From the cell containing the given text, extract its center point as (X, Y) coordinate. 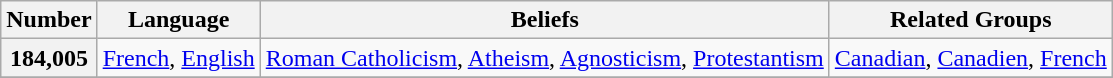
Number (49, 20)
184,005 (49, 58)
French, English (178, 58)
Roman Catholicism, Atheism, Agnosticism, Protestantism (544, 58)
Related Groups (970, 20)
Language (178, 20)
Canadian, Canadien, French (970, 58)
Beliefs (544, 20)
